Detect which cell encompasses the target text, then output its [X, Y] center coordinate. 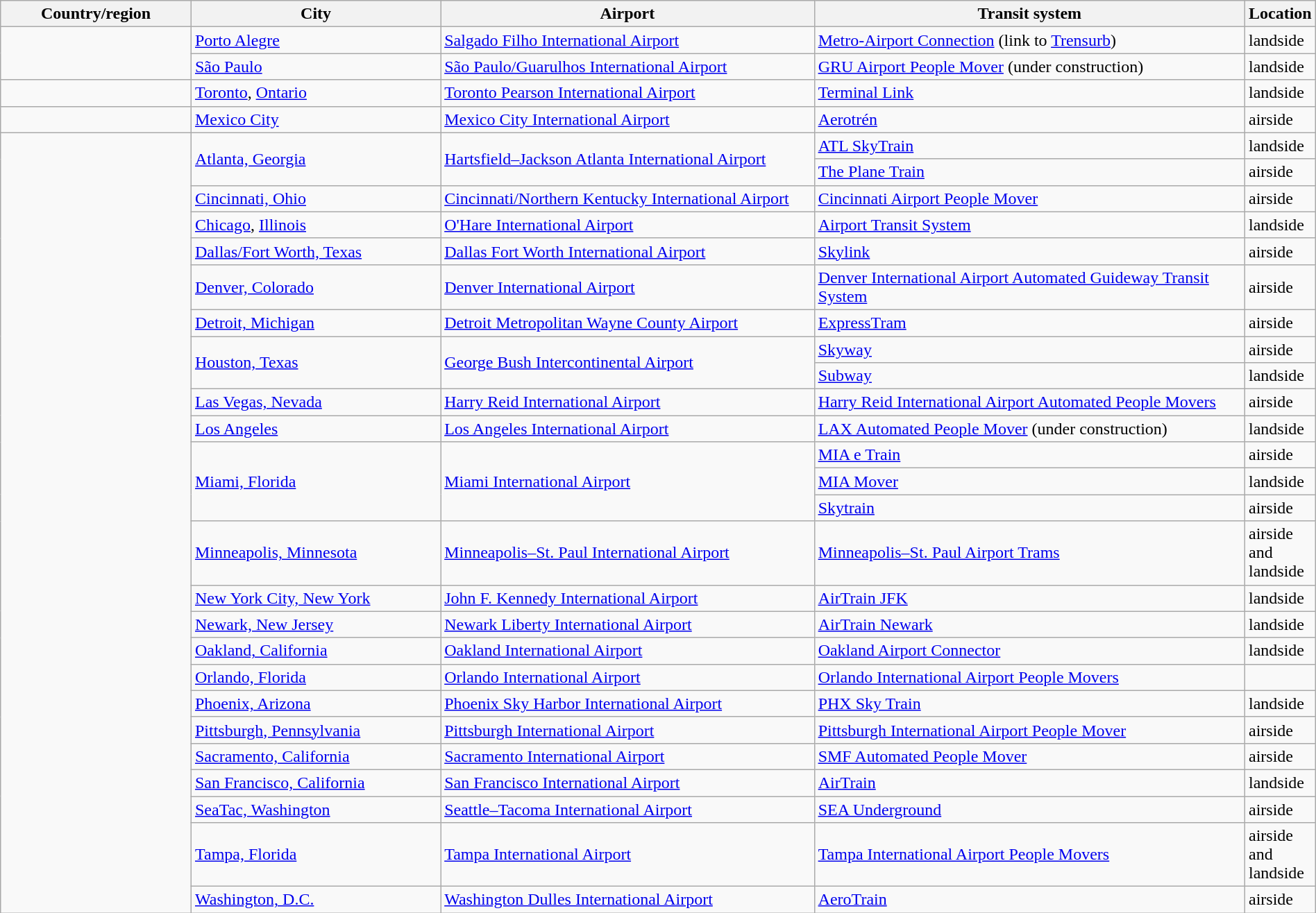
O'Hare International Airport [627, 225]
City [315, 14]
Porto Alegre [315, 40]
Atlanta, Georgia [315, 159]
George Bush Intercontinental Airport [627, 362]
Minneapolis, Minnesota [315, 553]
Tampa, Florida [315, 855]
Toronto Pearson International Airport [627, 93]
Detroit, Michigan [315, 323]
Airport [627, 14]
San Francisco International Airport [627, 783]
Sacramento, California [315, 756]
Las Vegas, Nevada [315, 402]
Toronto, Ontario [315, 93]
Salgado Filho International Airport [627, 40]
Cincinnati, Ohio [315, 198]
Los Angeles [315, 429]
Orlando, Florida [315, 677]
Cincinnati/Northern Kentucky International Airport [627, 198]
Mexico City International Airport [627, 119]
Oakland International Airport [627, 651]
Cincinnati Airport People Mover [1029, 198]
São Paulo [315, 67]
San Francisco, California [315, 783]
Harry Reid International Airport Automated People Movers [1029, 402]
AirTrain Newark [1029, 624]
Airport Transit System [1029, 225]
SMF Automated People Mover [1029, 756]
SeaTac, Washington [315, 810]
Subway [1029, 376]
Dallas Fort Worth International Airport [627, 251]
Minneapolis–St. Paul International Airport [627, 553]
Hartsfield–Jackson Atlanta International Airport [627, 159]
MIA e Train [1029, 455]
Terminal Link [1029, 93]
MIA Mover [1029, 481]
LAX Automated People Mover (under construction) [1029, 429]
Dallas/Fort Worth, Texas [315, 251]
Denver International Airport Automated Guideway Transit System [1029, 287]
GRU Airport People Mover (under construction) [1029, 67]
SEA Underground [1029, 810]
Tampa International Airport People Movers [1029, 855]
New York City, New York [315, 598]
Seattle–Tacoma International Airport [627, 810]
Aerotrén [1029, 119]
PHX Sky Train [1029, 703]
Washington, D.C. [315, 900]
Newark, New Jersey [315, 624]
Denver, Colorado [315, 287]
Skyway [1029, 349]
ATL SkyTrain [1029, 146]
AeroTrain [1029, 900]
Oakland Airport Connector [1029, 651]
Denver International Airport [627, 287]
Sacramento International Airport [627, 756]
Skytrain [1029, 508]
Minneapolis–St. Paul Airport Trams [1029, 553]
Orlando International Airport [627, 677]
Transit system [1029, 14]
Pittsburgh, Pennsylvania [315, 730]
Houston, Texas [315, 362]
Detroit Metropolitan Wayne County Airport [627, 323]
Location [1281, 14]
AirTrain [1029, 783]
John F. Kennedy International Airport [627, 598]
Phoenix Sky Harbor International Airport [627, 703]
Los Angeles International Airport [627, 429]
Miami, Florida [315, 481]
Miami International Airport [627, 481]
Mexico City [315, 119]
Orlando International Airport People Movers [1029, 677]
Country/region [96, 14]
Chicago, Illinois [315, 225]
The Plane Train [1029, 172]
Phoenix, Arizona [315, 703]
São Paulo/Guarulhos International Airport [627, 67]
Harry Reid International Airport [627, 402]
Tampa International Airport [627, 855]
ExpressTram [1029, 323]
Washington Dulles International Airport [627, 900]
AirTrain JFK [1029, 598]
Oakland, California [315, 651]
Skylink [1029, 251]
Pittsburgh International Airport People Mover [1029, 730]
Pittsburgh International Airport [627, 730]
Newark Liberty International Airport [627, 624]
Metro-Airport Connection (link to Trensurb) [1029, 40]
